Determine the (X, Y) coordinate at the center of the cell enclosing the given text.  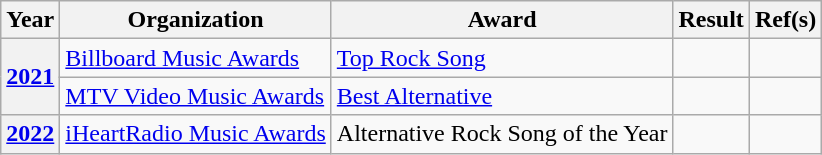
iHeartRadio Music Awards (196, 134)
Best Alternative (502, 96)
Billboard Music Awards (196, 58)
Year (30, 20)
Ref(s) (785, 20)
2021 (30, 77)
2022 (30, 134)
Organization (196, 20)
Alternative Rock Song of the Year (502, 134)
Result (711, 20)
Award (502, 20)
MTV Video Music Awards (196, 96)
Top Rock Song (502, 58)
